Return (x, y) of the center of cell containing provided text 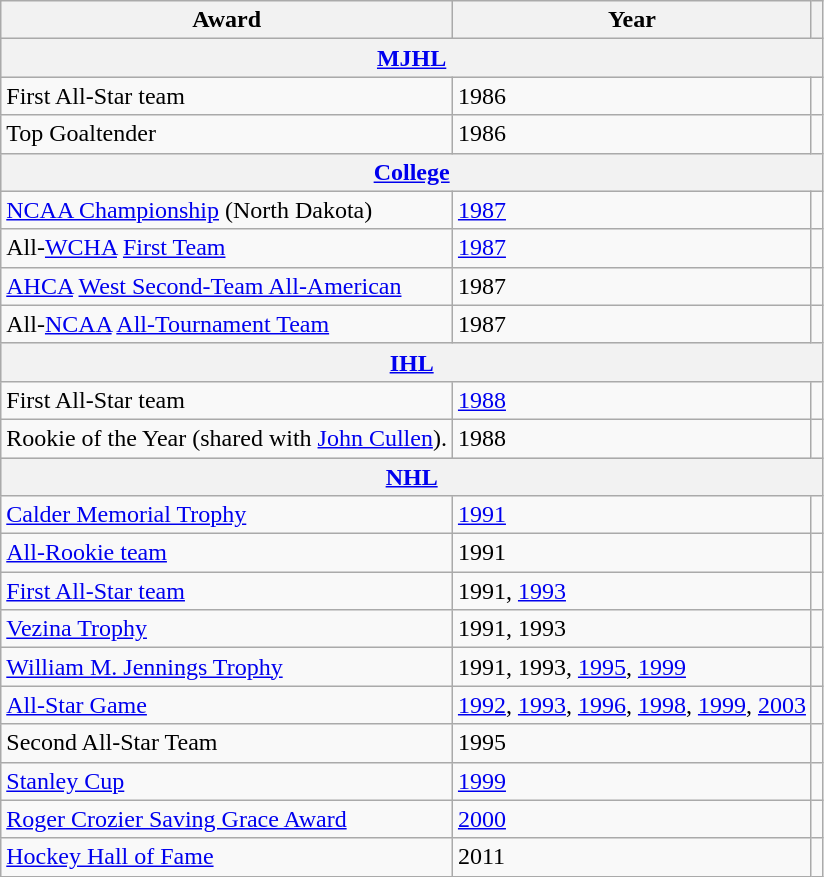
Year (632, 20)
NHL (412, 477)
Award (227, 20)
AHCA West Second-Team All-American (227, 286)
2011 (632, 857)
Hockey Hall of Fame (227, 857)
MJHL (412, 58)
IHL (412, 362)
Calder Memorial Trophy (227, 515)
Vezina Trophy (227, 629)
All-WCHA First Team (227, 248)
Roger Crozier Saving Grace Award (227, 819)
1999 (632, 781)
All-Rookie team (227, 553)
1992, 1993, 1996, 1998, 1999, 2003 (632, 705)
All-Star Game (227, 705)
2000 (632, 819)
NCAA Championship (North Dakota) (227, 210)
1991, 1993, 1995, 1999 (632, 667)
Second All-Star Team (227, 743)
All-NCAA All-Tournament Team (227, 324)
Top Goaltender (227, 134)
College (412, 172)
Rookie of the Year (shared with John Cullen). (227, 438)
1995 (632, 743)
William M. Jennings Trophy (227, 667)
Stanley Cup (227, 781)
